Return the (x, y) coordinate for the center point of the cell that contains the specified text.  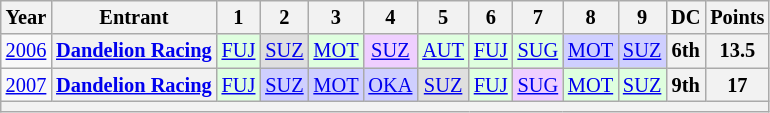
5 (443, 17)
2006 (26, 51)
AUT (443, 51)
13.5 (737, 51)
Points (737, 17)
3 (336, 17)
Year (26, 17)
6th (686, 51)
17 (737, 85)
9th (686, 85)
6 (491, 17)
9 (642, 17)
8 (590, 17)
DC (686, 17)
1 (239, 17)
4 (390, 17)
OKA (390, 85)
2 (284, 17)
2007 (26, 85)
7 (538, 17)
Entrant (134, 17)
